Search for the cell housing the specified text and yield its (x, y) center coordinate. 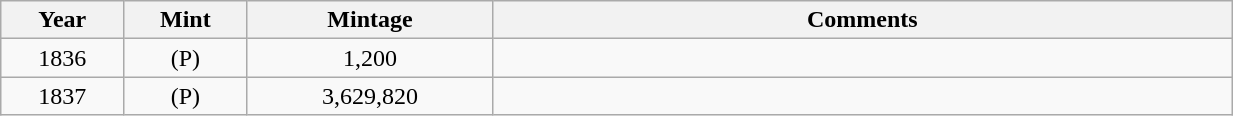
Mint (186, 20)
3,629,820 (370, 96)
Comments (862, 20)
Mintage (370, 20)
1837 (62, 96)
1,200 (370, 58)
1836 (62, 58)
Year (62, 20)
